Scan for the cell matching the given text and deliver its (x, y) coordinate at center. 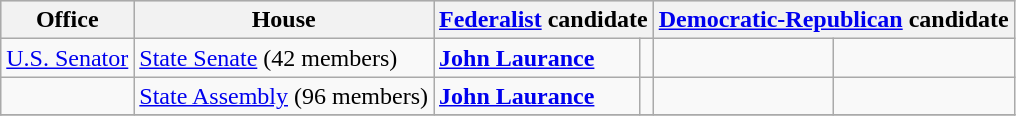
House (284, 20)
Democratic-Republican candidate (834, 20)
State Assembly (96 members) (284, 96)
Federalist candidate (544, 20)
State Senate (42 members) (284, 58)
Office (68, 20)
U.S. Senator (68, 58)
